For the text-containing cell, return its midpoint in [x, y] coordinate format. 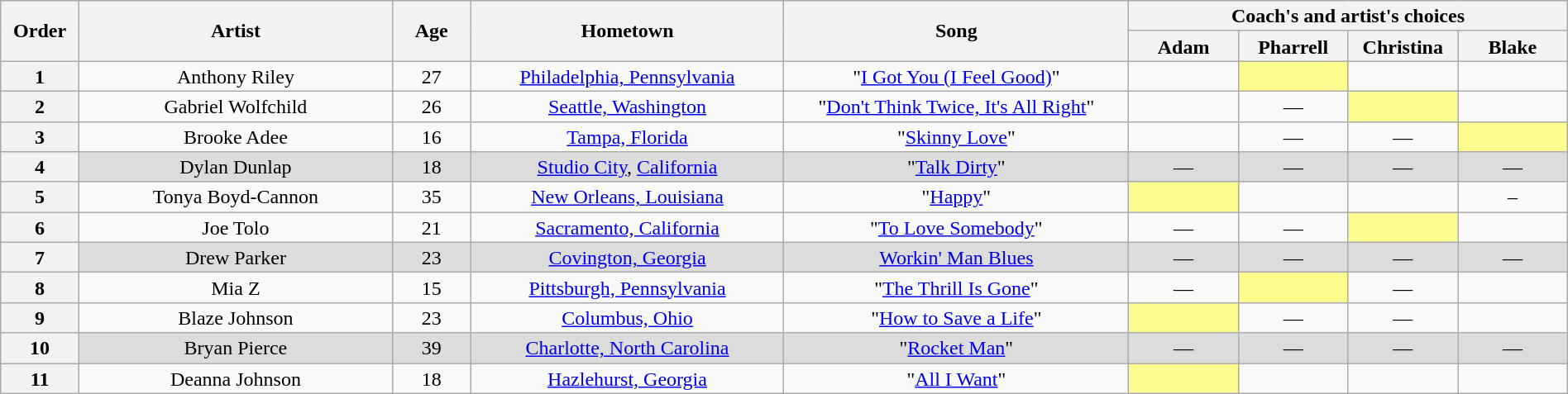
Covington, Georgia [627, 258]
15 [432, 287]
Christina [1403, 46]
"Rocket Man" [956, 349]
Tonya Boyd-Cannon [235, 197]
Hometown [627, 31]
Adam [1184, 46]
1 [40, 76]
"Talk Dirty" [956, 167]
Joe Tolo [235, 228]
Workin' Man Blues [956, 258]
"All I Want" [956, 378]
Order [40, 31]
Gabriel Wolfchild [235, 106]
Drew Parker [235, 258]
– [1513, 197]
Age [432, 31]
Blake [1513, 46]
"Happy" [956, 197]
16 [432, 137]
Brooke Adee [235, 137]
"The Thrill Is Gone" [956, 287]
9 [40, 317]
27 [432, 76]
11 [40, 378]
10 [40, 349]
Hazlehurst, Georgia [627, 378]
3 [40, 137]
"Skinny Love" [956, 137]
Anthony Riley [235, 76]
Song [956, 31]
2 [40, 106]
Charlotte, North Carolina [627, 349]
Deanna Johnson [235, 378]
5 [40, 197]
26 [432, 106]
Blaze Johnson [235, 317]
Dylan Dunlap [235, 167]
"To Love Somebody" [956, 228]
6 [40, 228]
Philadelphia, Pennsylvania [627, 76]
Seattle, Washington [627, 106]
"I Got You (I Feel Good)" [956, 76]
39 [432, 349]
35 [432, 197]
7 [40, 258]
Pharrell [1293, 46]
Mia Z [235, 287]
New Orleans, Louisiana [627, 197]
4 [40, 167]
"Don't Think Twice, It's All Right" [956, 106]
Pittsburgh, Pennsylvania [627, 287]
8 [40, 287]
21 [432, 228]
Bryan Pierce [235, 349]
Coach's and artist's choices [1348, 17]
Tampa, Florida [627, 137]
"How to Save a Life" [956, 317]
Artist [235, 31]
Studio City, California [627, 167]
Sacramento, California [627, 228]
Columbus, Ohio [627, 317]
